Capture the cell that displays the provided text and extract its (X, Y) central coordinate. 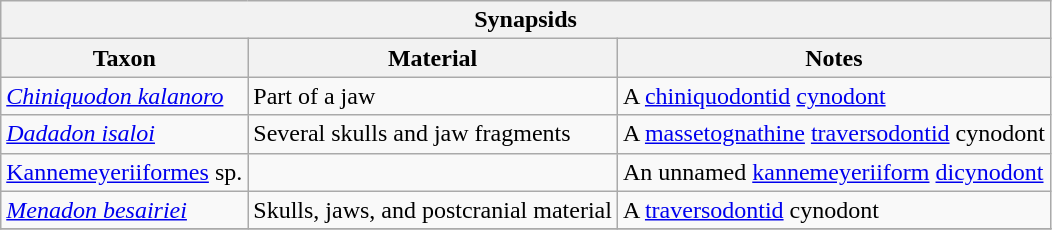
Skulls, jaws, and postcranial material (433, 210)
Kannemeyeriiformes sp. (124, 172)
Notes (834, 58)
Dadadon isaloi (124, 134)
An unnamed kannemeyeriiform dicynodont (834, 172)
A chiniquodontid cynodont (834, 96)
Material (433, 58)
Chiniquodon kalanoro (124, 96)
A traversodontid cynodont (834, 210)
Taxon (124, 58)
Several skulls and jaw fragments (433, 134)
A massetognathine traversodontid cynodont (834, 134)
Part of a jaw (433, 96)
Synapsids (526, 20)
Menadon besairiei (124, 210)
